Return the [x, y] coordinate for the center point of the cell that contains the specified text.  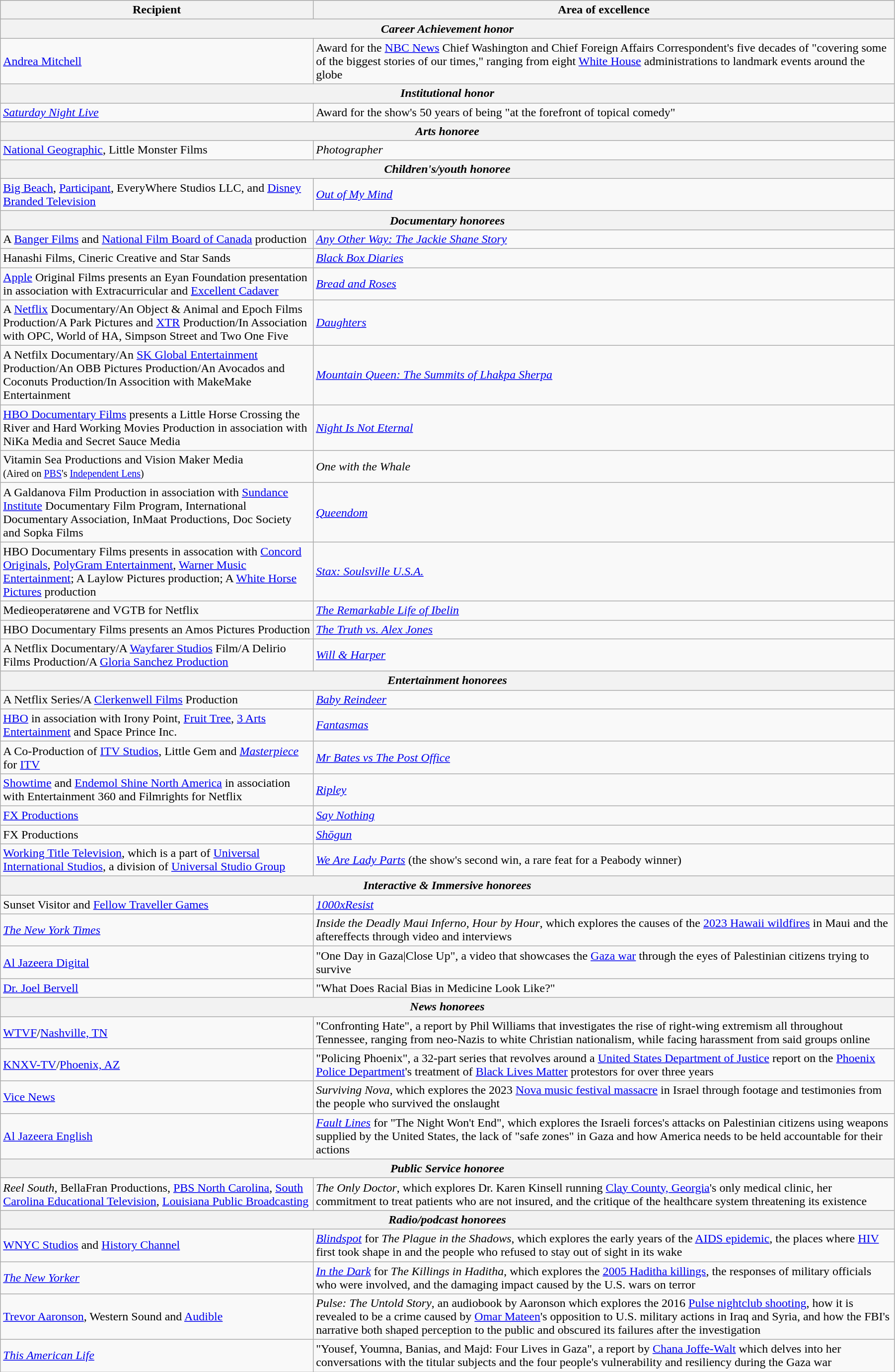
Working Title Television, which is a part of Universal International Studios, a division of Universal Studio Group [157, 860]
Mountain Queen: The Summits of Lhakpa Sherpa [604, 376]
News honorees [447, 1007]
HBO in association with Irony Point, Fruit Tree, 3 Arts Entertainment and Space Prince Inc. [157, 725]
Ripley [604, 790]
The New York Times [157, 930]
Big Beach, Participant, EveryWhere Studios LLC, and Disney Branded Television [157, 195]
Al Jazeera Digital [157, 963]
We Are Lady Parts (the show's second win, a rare feat for a Peabody winner) [604, 860]
One with the Whale [604, 467]
A Co-Production of ITV Studios, Little Gem and Masterpiece for ITV [157, 757]
Will & Harper [604, 655]
Documentary honorees [447, 220]
HBO Documentary Films presents an Amos Pictures Production [157, 629]
Radio/podcast honorees [447, 1220]
KNXV-TV/Phoenix, AZ [157, 1065]
Award for the show's 50 years of being "at the forefront of topical comedy" [604, 112]
Photographer [604, 150]
National Geographic, Little Monster Films [157, 150]
A Netflix Documentary/A Wayfarer Studios Film/A Delirio Films Production/A Gloria Sanchez Production [157, 655]
Arts honoree [447, 131]
Fantasmas [604, 725]
Daughters [604, 323]
Queendom [604, 513]
Reel South, BellaFran Productions, PBS North Carolina, South Carolina Educational Television, Louisiana Public Broadcasting [157, 1194]
The Remarkable Life of Ibelin [604, 610]
The Truth vs. Alex Jones [604, 629]
Medieoperatørene and VGTB for Netflix [157, 610]
Saturday Night Live [157, 112]
A Netflix Series/A Clerkenwell Films Production [157, 699]
This American Life [157, 1356]
Vitamin Sea Productions and Vision Maker Media(Aired on PBS's Independent Lens) [157, 467]
"One Day in Gaza|Close Up", a video that showcases the Gaza war through the eyes of Palestinian citizens trying to survive [604, 963]
The New Yorker [157, 1278]
Black Box Diaries [604, 258]
Entertainment honorees [447, 681]
Bread and Roses [604, 283]
Andrea Mitchell [157, 61]
Out of My Mind [604, 195]
Mr Bates vs The Post Office [604, 757]
Career Achievement honor [447, 29]
A Banger Films and National Film Board of Canada production [157, 239]
Area of excellence [604, 10]
Night Is Not Eternal [604, 428]
Stax: Soulsville U.S.A. [604, 571]
WNYC Studios and History Channel [157, 1245]
Say Nothing [604, 815]
Interactive & Immersive honorees [447, 886]
WTVF/Nashville, TN [157, 1032]
Apple Original Films presents an Eyan Foundation presentation in association with Extracurricular and Excellent Cadaver [157, 283]
Sunset Visitor and Fellow Traveller Games [157, 905]
Children's/youth honoree [447, 169]
Dr. Joel Bervell [157, 988]
Vice News [157, 1097]
Showtime and Endemol Shine North America in association with Entertainment 360 and Filmrights for Netflix [157, 790]
Baby Reindeer [604, 699]
"What Does Racial Bias in Medicine Look Like?" [604, 988]
Trevor Aaronson, Western Sound and Audible [157, 1317]
Hanashi Films, Cineric Creative and Star Sands [157, 258]
Any Other Way: The Jackie Shane Story [604, 239]
Public Service honoree [447, 1168]
Shōgun [604, 834]
1000xResist [604, 905]
Institutional honor [447, 93]
Al Jazeera English [157, 1136]
Recipient [157, 10]
